Find where the given text appears and provide that cell's center as [x, y] coordinate. 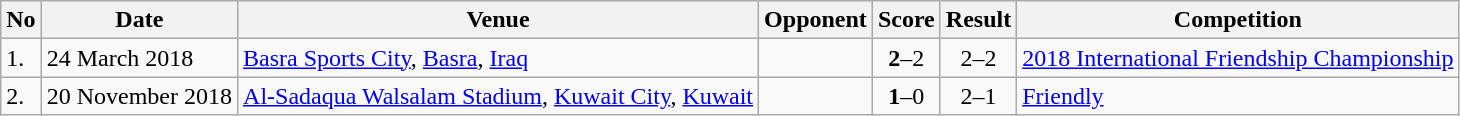
Al-Sadaqua Walsalam Stadium, Kuwait City, Kuwait [498, 96]
20 November 2018 [139, 96]
Score [906, 20]
2018 International Friendship Championship [1238, 58]
Date [139, 20]
Result [978, 20]
Venue [498, 20]
Friendly [1238, 96]
24 March 2018 [139, 58]
1. [21, 58]
No [21, 20]
2–1 [978, 96]
1–0 [906, 96]
Opponent [816, 20]
2. [21, 96]
Basra Sports City, Basra, Iraq [498, 58]
Competition [1238, 20]
